From the cell containing the given text, extract its center point as (x, y) coordinate. 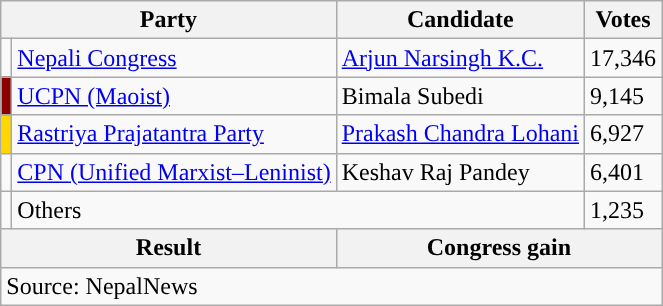
6,927 (624, 134)
Arjun Narsingh K.C. (460, 58)
Result (168, 248)
Rastriya Prajatantra Party (174, 134)
Party (168, 20)
Keshav Raj Pandey (460, 172)
Candidate (460, 20)
Prakash Chandra Lohani (460, 134)
Nepali Congress (174, 58)
Bimala Subedi (460, 96)
Congress gain (498, 248)
Others (298, 210)
UCPN (Maoist) (174, 96)
17,346 (624, 58)
9,145 (624, 96)
6,401 (624, 172)
1,235 (624, 210)
Votes (624, 20)
CPN (Unified Marxist–Leninist) (174, 172)
Source: NepalNews (332, 286)
